Locate the cell with the specified text and output its [X, Y] center coordinate. 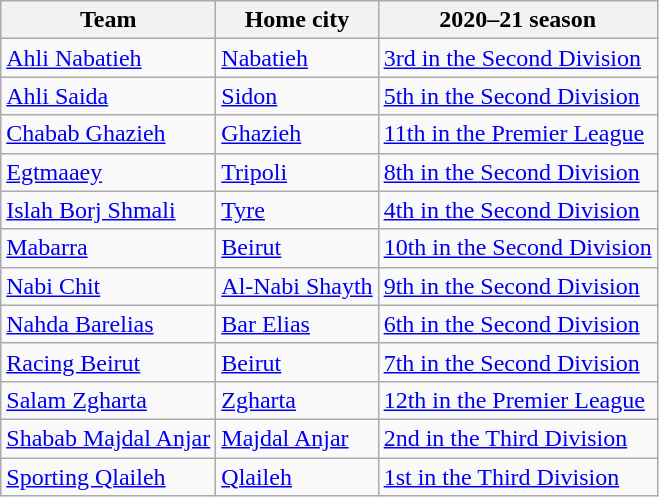
11th in the Premier League [518, 134]
Nabatieh [297, 58]
2nd in the Third Division [518, 438]
3rd in the Second Division [518, 58]
8th in the Second Division [518, 172]
2020–21 season [518, 20]
10th in the Second Division [518, 248]
Salam Zgharta [108, 400]
4th in the Second Division [518, 210]
Chabab Ghazieh [108, 134]
Qlaileh [297, 477]
9th in the Second Division [518, 286]
Team [108, 20]
Bar Elias [297, 324]
Racing Beirut [108, 362]
5th in the Second Division [518, 96]
Ahli Saida [108, 96]
Ahli Nabatieh [108, 58]
1st in the Third Division [518, 477]
Ghazieh [297, 134]
Al-Nabi Shayth [297, 286]
Islah Borj Shmali [108, 210]
Nabi Chit [108, 286]
Majdal Anjar [297, 438]
6th in the Second Division [518, 324]
Shabab Majdal Anjar [108, 438]
12th in the Premier League [518, 400]
Tripoli [297, 172]
7th in the Second Division [518, 362]
Sidon [297, 96]
Nahda Barelias [108, 324]
Home city [297, 20]
Egtmaaey [108, 172]
Sporting Qlaileh [108, 477]
Mabarra [108, 248]
Zgharta [297, 400]
Tyre [297, 210]
